Search for the cell housing the specified text and yield its (x, y) center coordinate. 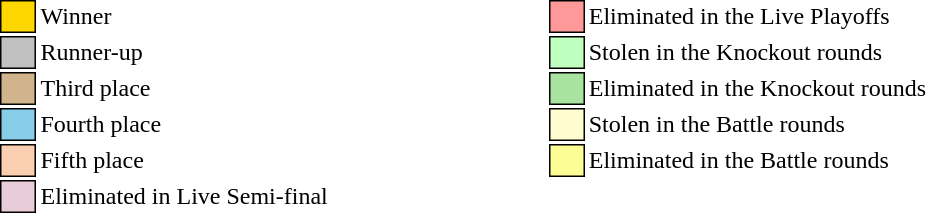
Fourth place (184, 124)
Fifth place (184, 160)
Third place (184, 88)
Runner-up (184, 52)
Eliminated in Live Semi-final (184, 196)
Winner (184, 16)
